Extract the (X, Y) coordinate from the center of the cell holding the provided text.  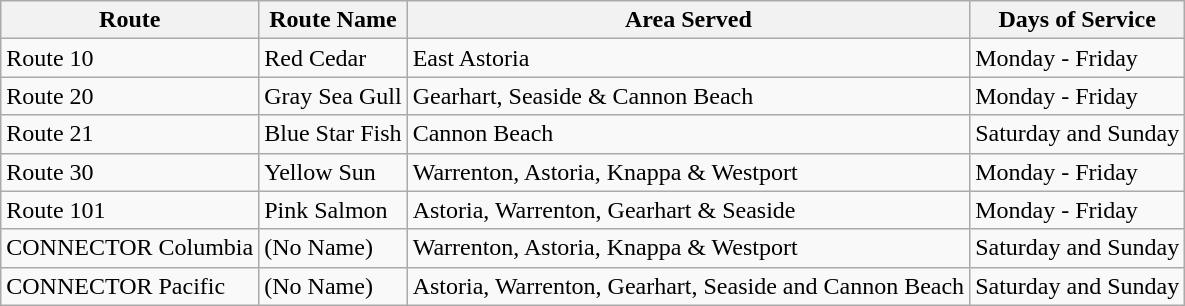
CONNECTOR Pacific (130, 286)
Route 10 (130, 58)
Gearhart, Seaside & Cannon Beach (688, 96)
Astoria, Warrenton, Gearhart, Seaside and Cannon Beach (688, 286)
Astoria, Warrenton, Gearhart & Seaside (688, 210)
Route 20 (130, 96)
Blue Star Fish (333, 134)
Area Served (688, 20)
Days of Service (1078, 20)
Yellow Sun (333, 172)
Pink Salmon (333, 210)
Route (130, 20)
Cannon Beach (688, 134)
Route 21 (130, 134)
Route 30 (130, 172)
CONNECTOR Columbia (130, 248)
Route Name (333, 20)
Gray Sea Gull (333, 96)
Route 101 (130, 210)
Red Cedar (333, 58)
East Astoria (688, 58)
